Return (X, Y) of the center of cell containing provided text 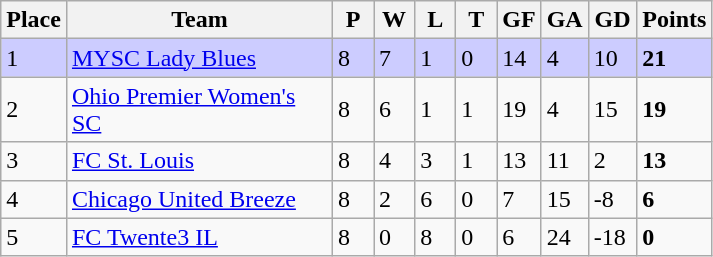
21 (674, 58)
Place (34, 20)
5 (34, 237)
W (394, 20)
10 (612, 58)
GF (519, 20)
11 (564, 161)
T (476, 20)
Team (199, 20)
Ohio Premier Women's SC (199, 110)
14 (519, 58)
Points (674, 20)
FC Twente3 IL (199, 237)
Chicago United Breeze (199, 199)
MYSC Lady Blues (199, 58)
P (354, 20)
-8 (612, 199)
24 (564, 237)
GA (564, 20)
FC St. Louis (199, 161)
L (436, 20)
GD (612, 20)
-18 (612, 237)
